For the text-containing cell, return its midpoint in (X, Y) coordinate format. 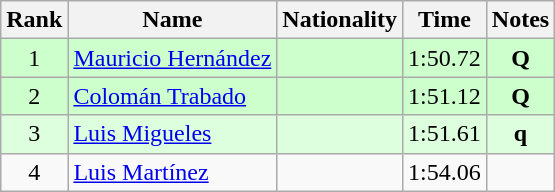
1 (34, 58)
Mauricio Hernández (172, 58)
2 (34, 96)
q (520, 134)
Colomán Trabado (172, 96)
Rank (34, 20)
3 (34, 134)
Time (445, 20)
Luis Migueles (172, 134)
1:51.61 (445, 134)
1:50.72 (445, 58)
Nationality (340, 20)
Name (172, 20)
1:54.06 (445, 172)
Notes (520, 20)
Luis Martínez (172, 172)
4 (34, 172)
1:51.12 (445, 96)
